Identify which cell holds the provided text, then report its (X, Y) central coordinate. 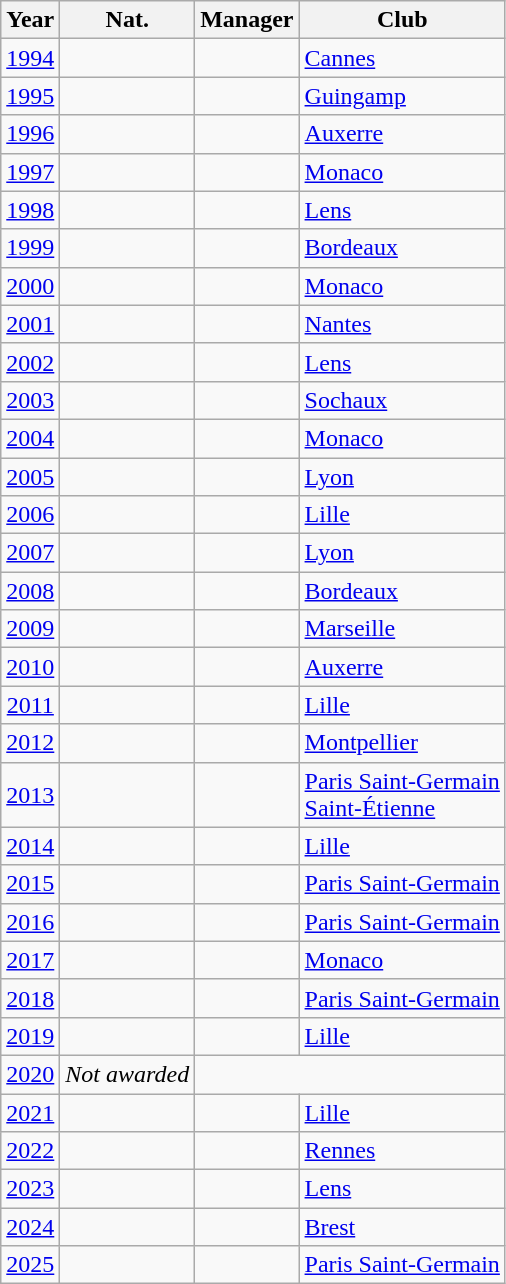
Not awarded (128, 1074)
Guingamp (402, 96)
Manager (247, 20)
1996 (30, 134)
Year (30, 20)
1995 (30, 96)
2019 (30, 1036)
2009 (30, 629)
2013 (30, 794)
1994 (30, 58)
1997 (30, 172)
2006 (30, 515)
2008 (30, 591)
Cannes (402, 58)
Club (402, 20)
2021 (30, 1113)
2010 (30, 667)
2000 (30, 286)
2018 (30, 998)
Nantes (402, 324)
2004 (30, 438)
1999 (30, 248)
2020 (30, 1074)
Rennes (402, 1151)
2002 (30, 362)
2007 (30, 553)
2001 (30, 324)
Marseille (402, 629)
2015 (30, 884)
2025 (30, 1265)
Montpellier (402, 743)
2012 (30, 743)
2024 (30, 1227)
2022 (30, 1151)
1998 (30, 210)
Nat. (128, 20)
2017 (30, 960)
Brest (402, 1227)
Paris Saint-GermainSaint-Étienne (402, 794)
2016 (30, 922)
2023 (30, 1189)
2014 (30, 846)
Sochaux (402, 400)
2011 (30, 705)
2003 (30, 400)
2005 (30, 477)
